Detect which cell encompasses the target text, then output its (X, Y) center coordinate. 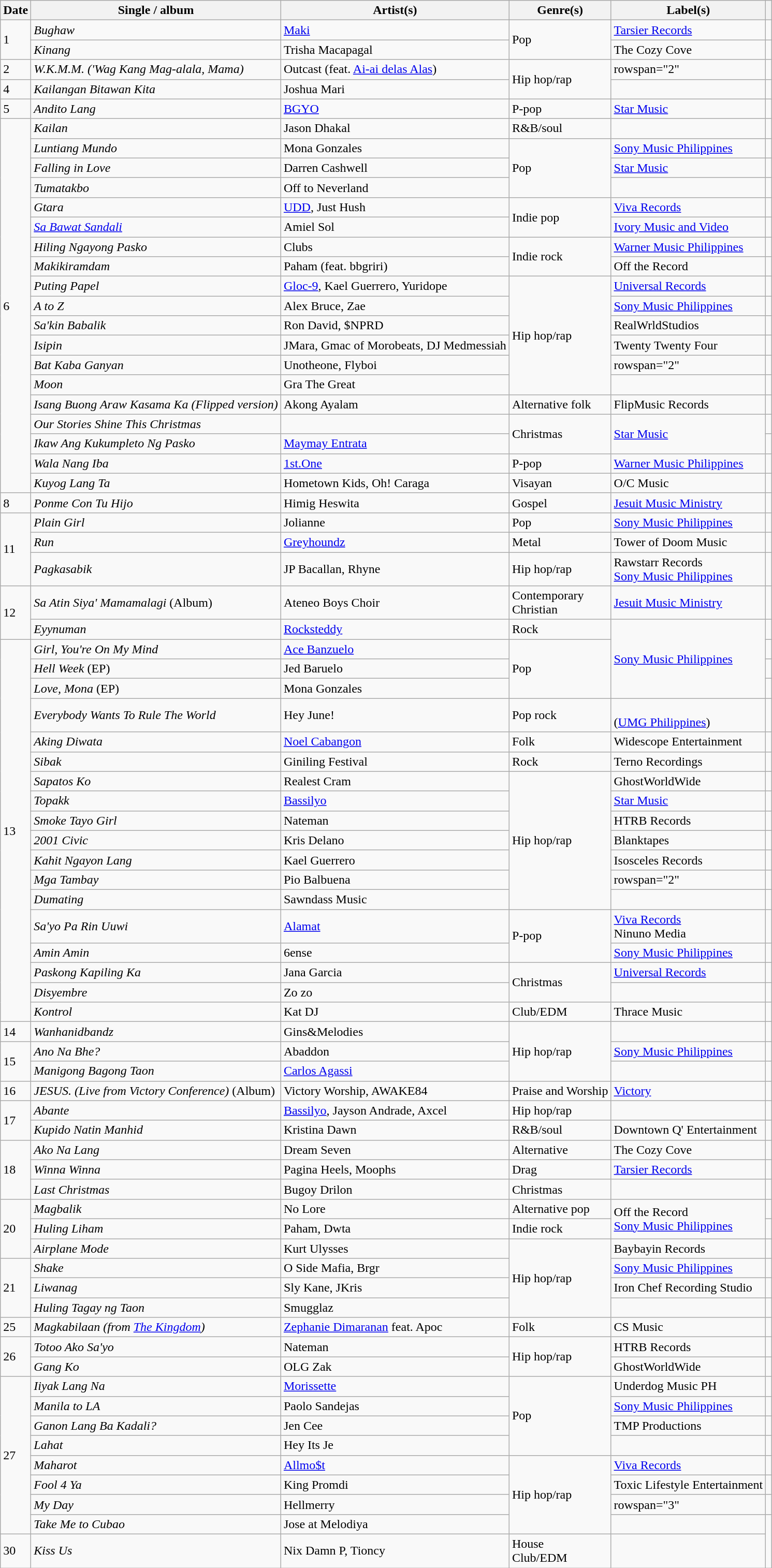
Kupido Natin Manhid (156, 1130)
Thrace Music (689, 1012)
Hellmerry (395, 1504)
13 (16, 830)
Gins&Melodies (395, 1032)
Love, Mona (EP) (156, 688)
Metal (560, 542)
Andito Lang (156, 109)
JESUS. (Live from Victory Conference) (Album) (156, 1091)
TMP Productions (689, 1426)
Darren Cashwell (395, 168)
Indie pop (560, 217)
Toxic Lifestyle Entertainment (689, 1485)
Viva RecordsNinuno Media (689, 926)
Club/EDM (560, 1012)
Sly Kane, JKris (395, 1288)
Sa'kin Babalik (156, 326)
Downtown Q' Entertainment (689, 1130)
1st.One (395, 463)
Isang Buong Araw Kasama Ka (Flipped version) (156, 404)
Dumating (156, 899)
Fool 4 Ya (156, 1485)
Run (156, 542)
Ivory Music and Video (689, 227)
26 (16, 1357)
Gloc-9, Kael Guerrero, Yuridope (395, 286)
Off the RecordSony Music Philippines (689, 1219)
OLG Zak (395, 1367)
Sa'yo Pa Rin Uuwi (156, 926)
BGYO (395, 109)
Allmo$t (395, 1465)
Makikiramdam (156, 267)
Huling Liham (156, 1228)
Sa Atin Siya' Mamamalagi (Album) (156, 603)
25 (16, 1327)
Hometown Kids, Oh! Caraga (395, 483)
Girl, You're On My Mind (156, 649)
Manigong Bagong Taon (156, 1071)
Bughaw (156, 30)
Sibak (156, 761)
6ense (395, 953)
17 (16, 1120)
Tower of Doom Music (689, 542)
Label(s) (689, 10)
Shake (156, 1268)
Jana Garcia (395, 973)
Blanktapes (689, 840)
Joshua Mari (395, 89)
Nix Damn P, Tioncy (395, 1551)
Last Christmas (156, 1189)
Falling in Love (156, 168)
Amin Amin (156, 953)
Hiling Ngayong Pasko (156, 247)
Gra The Great (395, 385)
Totoo Ako Sa'yo (156, 1347)
Wala Nang Iba (156, 463)
A to Z (156, 306)
Rocksteddy (395, 629)
Puting Papel (156, 286)
Alternative pop (560, 1209)
Plain Girl (156, 522)
Maki (395, 30)
Ganon Lang Ba Kadali? (156, 1426)
Paolo Sandejas (395, 1406)
Maymay Entrata (395, 444)
My Day (156, 1504)
Magkabilaan (from The Kingdom) (156, 1327)
2001 Civic (156, 840)
Artist(s) (395, 10)
Victory (689, 1091)
Liwanag (156, 1288)
Alex Bruce, Zae (395, 306)
Giniling Festival (395, 761)
Smugglaz (395, 1308)
Alternative folk (560, 404)
O Side Mafia, Brgr (395, 1268)
Ateneo Boys Choir (395, 603)
Ponme Con Tu Hijo (156, 503)
Victory Worship, AWAKE84 (395, 1091)
Off to Neverland (395, 187)
Underdog Music PH (689, 1386)
Gtara (156, 207)
Mga Tambay (156, 880)
Magbalik (156, 1209)
RealWrldStudios (689, 326)
Tumatakbo (156, 187)
Morissette (395, 1386)
Kailangan Bitawan Kita (156, 89)
Realest Cram (395, 781)
Kailan (156, 128)
Alternative (560, 1150)
No Lore (395, 1209)
Akong Ayalam (395, 404)
Zephanie Dimaranan feat. Apoc (395, 1327)
Topakk (156, 801)
Hell Week (EP) (156, 669)
rowspan="3" (689, 1504)
Eyynuman (156, 629)
5 (16, 109)
Iron Chef Recording Studio (689, 1288)
Gang Ko (156, 1367)
Jed Baruelo (395, 669)
Kael Guerrero (395, 860)
JP Bacallan, Rhyne (395, 568)
Sapatos Ko (156, 781)
Pagkasabik (156, 568)
16 (16, 1091)
Isipin (156, 345)
Everybody Wants To Rule The World (156, 715)
Luntiang Mundo (156, 148)
Isosceles Records (689, 860)
Terno Recordings (689, 761)
12 (16, 613)
Jen Cee (395, 1426)
15 (16, 1061)
Kinang (156, 50)
Paskong Kapiling Ka (156, 973)
Twenty Twenty Four (689, 345)
Iiyak Lang Na (156, 1386)
Kris Delano (395, 840)
CS Music (689, 1327)
Kat DJ (395, 1012)
Paham (feat. bbgriri) (395, 267)
Kuyog Lang Ta (156, 483)
Drag (560, 1169)
Ron David, $NPRD (395, 326)
(UMG Philippines) (689, 715)
Rawstarr RecordsSony Music Philippines (689, 568)
Off the Record (689, 267)
Kristina Dawn (395, 1130)
W.K.M.M. ('Wag Kang Mag-alala, Mama) (156, 69)
Our Stories Shine This Christmas (156, 424)
Gospel (560, 503)
Hey June! (395, 715)
Noel Cabangon (395, 742)
O/C Music (689, 483)
Jose at Melodiya (395, 1524)
Baybayin Records (689, 1248)
Abante (156, 1110)
Trisha Macapagal (395, 50)
Praise and Worship (560, 1091)
18 (16, 1169)
Unotheone, Flyboi (395, 365)
Zo zo (395, 992)
Clubs (395, 247)
Kurt Ulysses (395, 1248)
Kontrol (156, 1012)
4 (16, 89)
2 (16, 69)
Airplane Mode (156, 1248)
Hey Its Je (395, 1445)
Disyembre (156, 992)
Sa Bawat Sandali (156, 227)
Pop rock (560, 715)
11 (16, 549)
Genre(s) (560, 10)
Aking Diwata (156, 742)
Ako Na Lang (156, 1150)
27 (16, 1455)
Take Me to Cubao (156, 1524)
Bassilyo, Jayson Andrade, Axcel (395, 1110)
14 (16, 1032)
Ace Banzuelo (395, 649)
Bugoy Drilon (395, 1189)
Pio Balbuena (395, 880)
King Promdi (395, 1485)
Manila to LA (156, 1406)
Carlos Agassi (395, 1071)
Moon (156, 385)
Bat Kaba Ganyan (156, 365)
Outcast (feat. Ai-ai delas Alas) (395, 69)
Jolianne (395, 522)
Lahat (156, 1445)
Date (16, 10)
Kahit Ngayon Lang (156, 860)
Pagina Heels, Moophs (395, 1169)
Amiel Sol (395, 227)
Bassilyo (395, 801)
ContemporaryChristian (560, 603)
Abaddon (395, 1051)
Winna Winna (156, 1169)
UDD, Just Hush (395, 207)
Himig Heswita (395, 503)
8 (16, 503)
FlipMusic Records (689, 404)
Ikaw Ang Kukumpleto Ng Pasko (156, 444)
21 (16, 1288)
Greyhoundz (395, 542)
30 (16, 1551)
Smoke Tayo Girl (156, 820)
Visayan (560, 483)
Widescope Entertainment (689, 742)
HouseClub/EDM (560, 1551)
Dream Seven (395, 1150)
1 (16, 40)
20 (16, 1228)
Wanhanidbandz (156, 1032)
Kiss Us (156, 1551)
Alamat (395, 926)
Paham, Dwta (395, 1228)
6 (16, 305)
JMara, Gmac of Morobeats, DJ Medmessiah (395, 345)
Jason Dhakal (395, 128)
Sawndass Music (395, 899)
Single / album (156, 10)
Huling Tagay ng Taon (156, 1308)
Maharot (156, 1465)
Ano Na Bhe? (156, 1051)
